Find where the given text appears and provide that cell's center as (X, Y) coordinate. 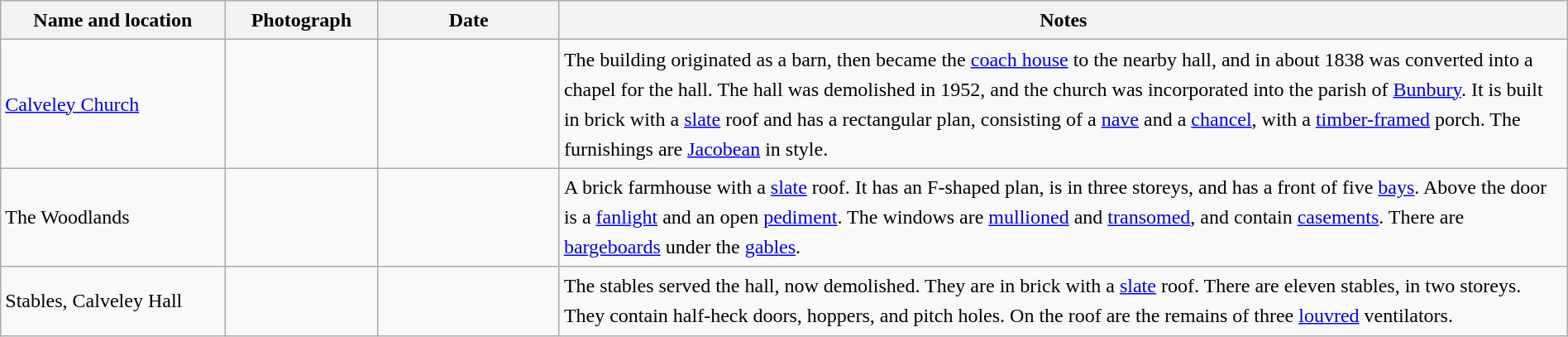
The Woodlands (112, 217)
Stables, Calveley Hall (112, 301)
Date (468, 20)
Name and location (112, 20)
Calveley Church (112, 104)
Notes (1064, 20)
Photograph (301, 20)
